Identify which cell holds the provided text, then report its (X, Y) central coordinate. 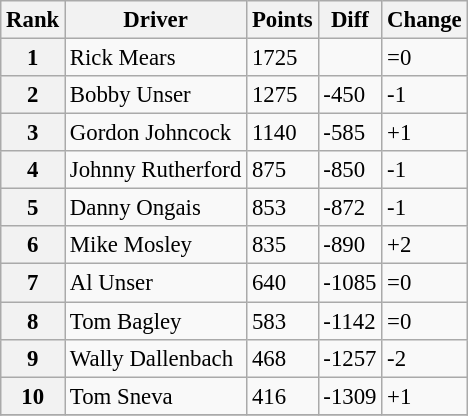
5 (33, 208)
835 (282, 245)
583 (282, 321)
-450 (350, 95)
+2 (424, 245)
-1085 (350, 283)
-1142 (350, 321)
Johnny Rutherford (156, 170)
Al Unser (156, 283)
640 (282, 283)
Danny Ongais (156, 208)
2 (33, 95)
4 (33, 170)
468 (282, 358)
1 (33, 58)
Driver (156, 20)
7 (33, 283)
Change (424, 20)
Mike Mosley (156, 245)
Tom Bagley (156, 321)
-890 (350, 245)
853 (282, 208)
-872 (350, 208)
8 (33, 321)
-1257 (350, 358)
9 (33, 358)
-585 (350, 133)
Rick Mears (156, 58)
Rank (33, 20)
Diff (350, 20)
-1309 (350, 396)
Gordon Johncock (156, 133)
6 (33, 245)
1275 (282, 95)
Tom Sneva (156, 396)
875 (282, 170)
416 (282, 396)
-2 (424, 358)
-850 (350, 170)
1725 (282, 58)
3 (33, 133)
10 (33, 396)
1140 (282, 133)
Wally Dallenbach (156, 358)
Points (282, 20)
Bobby Unser (156, 95)
